Identify which cell holds the provided text, then report its [x, y] central coordinate. 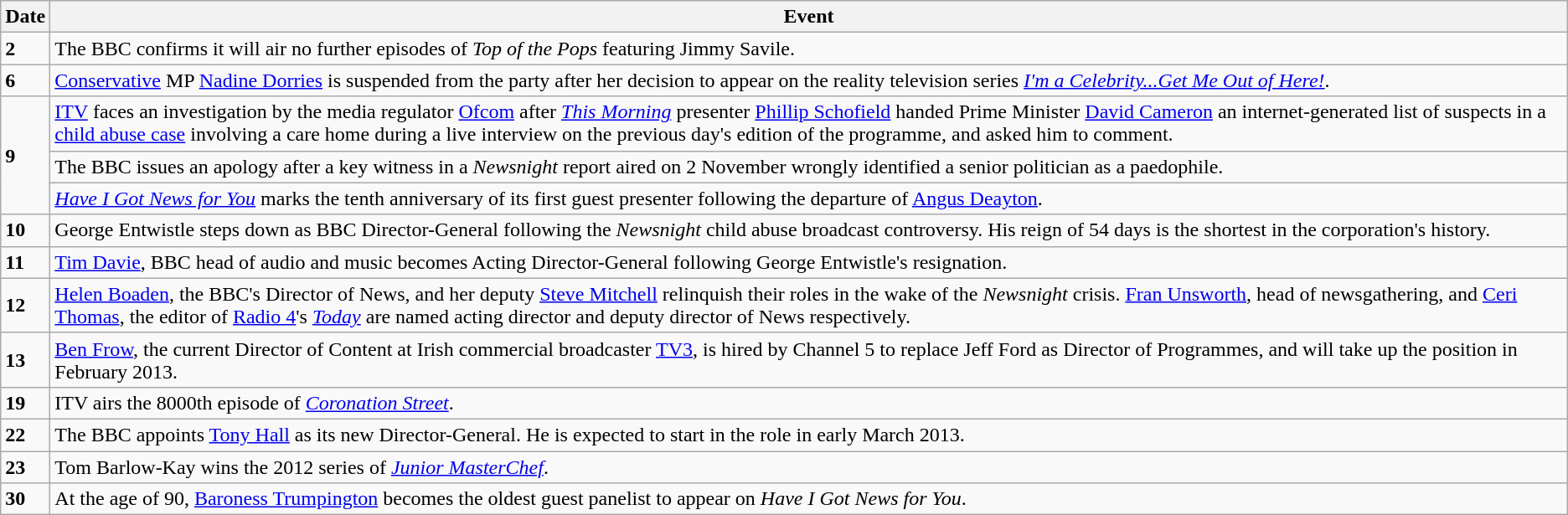
2 [25, 49]
Date [25, 17]
10 [25, 230]
19 [25, 403]
The BBC appoints Tony Hall as its new Director-General. He is expected to start in the role in early March 2013. [809, 435]
Tom Barlow-Kay wins the 2012 series of Junior MasterChef. [809, 466]
13 [25, 360]
The BBC issues an apology after a key witness in a Newsnight report aired on 2 November wrongly identified a senior politician as a paedophile. [809, 167]
Tim Davie, BBC head of audio and music becomes Acting Director-General following George Entwistle's resignation. [809, 262]
22 [25, 435]
The BBC confirms it will air no further episodes of Top of the Pops featuring Jimmy Savile. [809, 49]
11 [25, 262]
23 [25, 466]
9 [25, 156]
12 [25, 305]
Event [809, 17]
6 [25, 80]
ITV airs the 8000th episode of Coronation Street. [809, 403]
Have I Got News for You marks the tenth anniversary of its first guest presenter following the departure of Angus Deayton. [809, 198]
At the age of 90, Baroness Trumpington becomes the oldest guest panelist to appear on Have I Got News for You. [809, 499]
30 [25, 499]
